Provide the (x, y) coordinate of the cell's center where the given text is located.  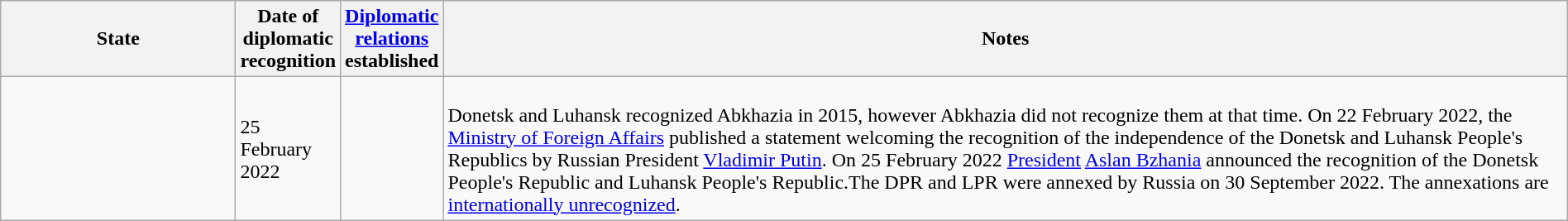
State (118, 39)
Diplomatic relations established (392, 39)
Date of diplomatic recognition (288, 39)
25 February 2022 (288, 149)
Notes (1006, 39)
